Capture the cell that displays the provided text and extract its [X, Y] central coordinate. 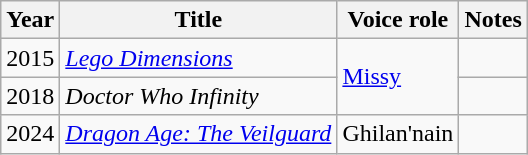
Dragon Age: The Veilguard [198, 134]
Doctor Who Infinity [198, 96]
Voice role [398, 20]
Title [198, 20]
2024 [30, 134]
2015 [30, 58]
Notes [493, 20]
Ghilan'nain [398, 134]
Missy [398, 77]
Lego Dimensions [198, 58]
Year [30, 20]
2018 [30, 96]
